From the cell containing the given text, extract its center point as [X, Y] coordinate. 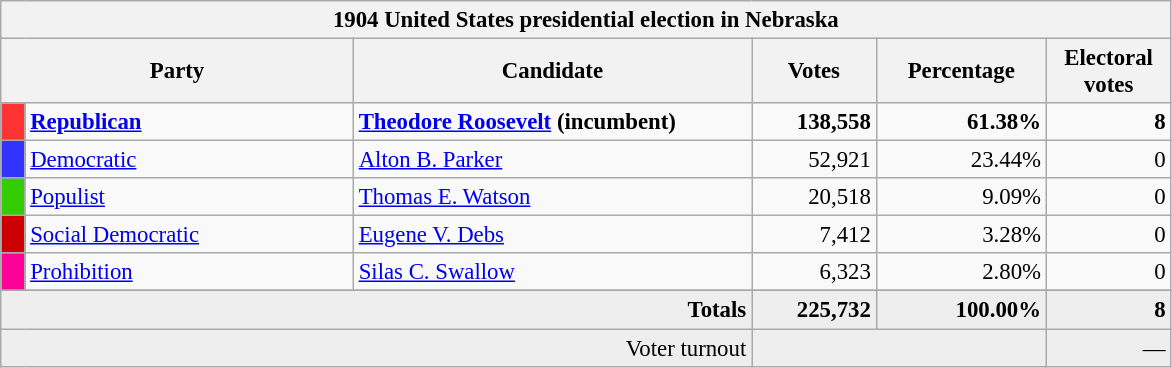
Republican [189, 122]
— [1108, 348]
Alton B. Parker [552, 160]
Totals [376, 310]
20,518 [814, 197]
138,558 [814, 122]
9.09% [961, 197]
Populist [189, 197]
Thomas E. Watson [552, 197]
Eugene V. Debs [552, 235]
1904 United States presidential election in Nebraska [586, 20]
3.28% [961, 235]
Prohibition [189, 273]
Candidate [552, 72]
2.80% [961, 273]
Electoral votes [1108, 72]
Voter turnout [376, 348]
7,412 [814, 235]
23.44% [961, 160]
Silas C. Swallow [552, 273]
6,323 [814, 273]
61.38% [961, 122]
Votes [814, 72]
Percentage [961, 72]
Social Democratic [189, 235]
Party [178, 72]
100.00% [961, 310]
52,921 [814, 160]
Democratic [189, 160]
Theodore Roosevelt (incumbent) [552, 122]
225,732 [814, 310]
